Determine the [x, y] coordinate at the center of the cell enclosing the given text.  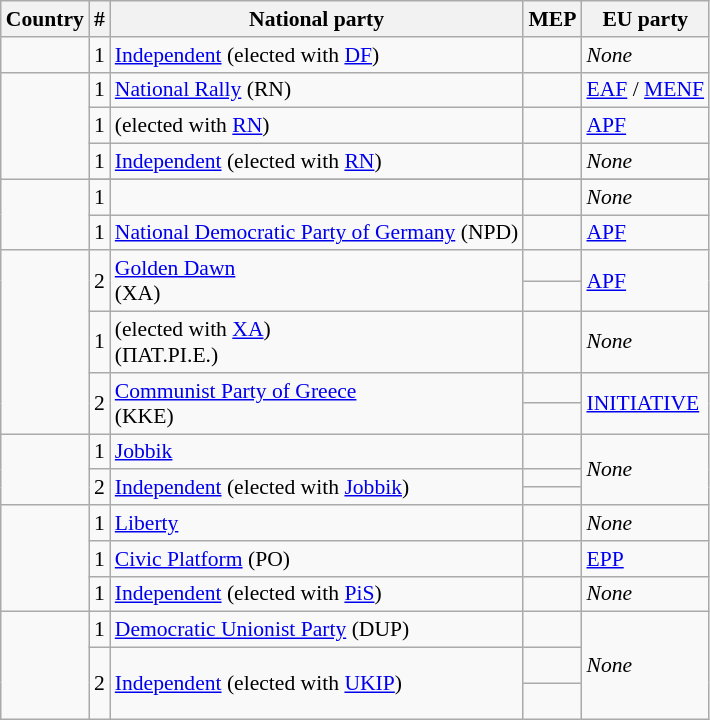
Golden Dawn (ΧΑ) [317, 282]
(elected with ΧΑ) (ΠΑΤ.ΡΙ.Ε.) [317, 342]
(elected with RN) [317, 126]
Liberty [317, 523]
Democratic Unionist Party (DUP) [317, 630]
National Democratic Party of Germany (NPD) [317, 233]
National party [317, 19]
EAF / MENF [645, 90]
Independent (elected with RN) [317, 162]
# [100, 19]
Communist Party of Greece (ΚΚΕ) [317, 404]
Independent (elected with UKIP) [317, 684]
National Rally (RN) [317, 90]
EU party [645, 19]
MEP [552, 19]
Independent (elected with PiS) [317, 594]
Civic Platform (PO) [317, 559]
Country [45, 19]
INITIATIVE [645, 404]
EPP [645, 559]
Independent (elected with DF) [317, 55]
Jobbik [317, 452]
Independent (elected with Jobbik) [317, 488]
